Extract the (x, y) coordinate from the center of the cell holding the provided text.  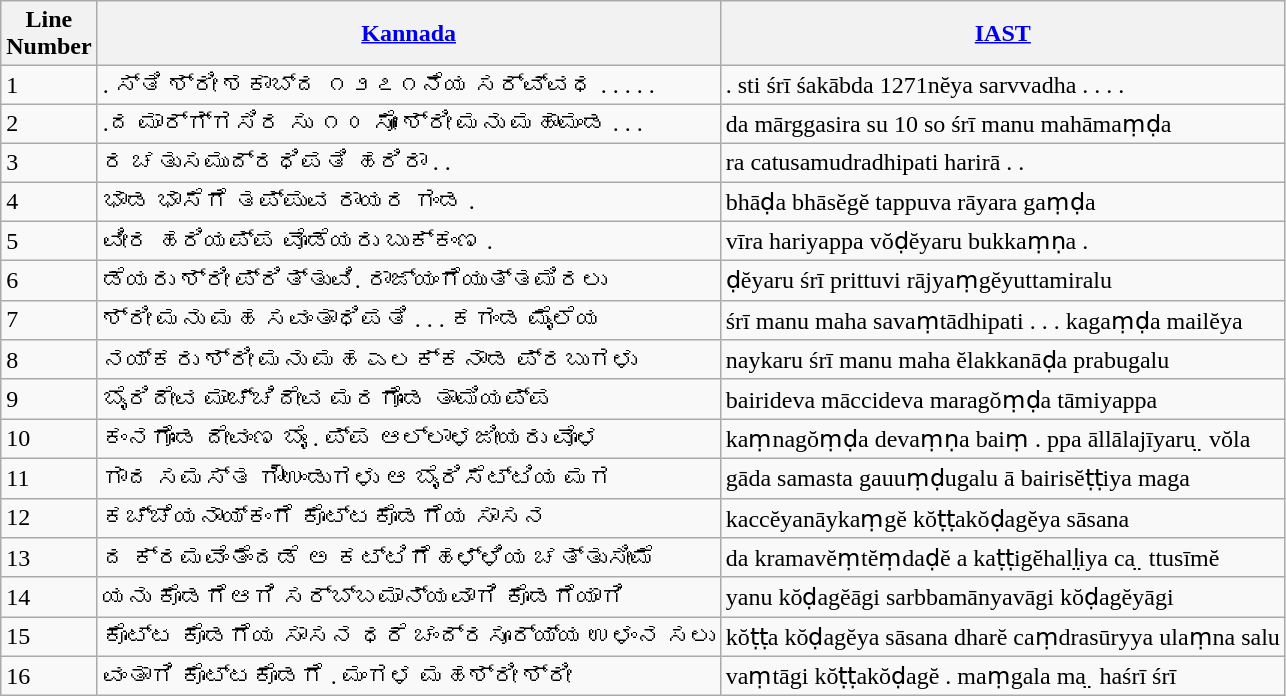
2 (49, 124)
14 (49, 597)
kaccĕyanāykaṃgĕ kŏṭṭakŏḍagĕya sāsana (1002, 518)
ಕಚ್ಚೆಯನಾಯ್ಕಂಗೆ ಕೊಟ್ಟಕೊಡಗೆಯ ಸಾಸನ (408, 518)
12 (49, 518)
10 (49, 439)
ಯನು ಕೊಡಗೆಆಗಿ ಸರ್ಬ್ಬಮಾನ್ಯವಾಗಿ ಕೊಡಗೆಯಾಗಿ (408, 597)
vaṃtāgi kŏṭṭakŏḍagĕ . maṃgala ma ̤ haśrī śrī (1002, 676)
ರ ಚತುಸಮುದ್ರಧಿಪತಿ ಹರಿರಾ . . (408, 162)
ಬೈರಿದೇವ ಮಾಚ್ಚಿದೇವ ಮರಗೊಂಡ ತಾಮಿಯಪ್ಪ (408, 399)
ಭಾಡ ಭಾಸೆಗೆ ತಪ್ಪುವ ರಾಯರ ಗಂಡ . (408, 202)
ವೀರ ಹರಿಯಪ್ಪ ವೊಡೆಯರು ಬುಕ್ಕಂಣ . (408, 241)
ಶ್ರೀ ಮನು ಮಹ ಸವಂತಾಧಿಪತಿ . . . ಕಗಂಡ ಮೈಲೆಯ (408, 320)
9 (49, 399)
Kannada (408, 34)
ದ ಕ್ರಮವೆಂತೆಂದಡೆ ಅ ಕಟ್ಟಿಗೆಹಳ್ಳಿಯ ಚತ್ತುಸೀಮೆ (408, 558)
da kramavĕṃtĕṃdaḍĕ a kaṭṭigĕhall̤iya ca ̤ ttusīmĕ (1002, 558)
vīra hariyappa vŏḍĕyaru bukkaṃṇa . (1002, 241)
da mārggasira su 10 so śrī manu mahāmaṃḍa (1002, 124)
IAST (1002, 34)
ಕೊಟ್ಟ ಕೊಡಗೆಯ ಸಾಸನ ಧರೆ ಚಂದ್ರಸೂರ್ಯ್ಯ ಉಳಂನ ಸಲು (408, 637)
13 (49, 558)
7 (49, 320)
. sti śrī śakābda 1271nĕya sarvvadha . . . . (1002, 85)
3 (49, 162)
ಡೆಯರು ಶ್ರೀ ಪ್ರಿತ್ತುವಿ. ರಾಜ್ಯಂಗೆಯುತ್ತಮಿರಲು (408, 281)
ra catusamudradhipati harirā . . (1002, 162)
16 (49, 676)
ಗಾದ ಸಮಸ್ತ ಗೌಉಂಡುಗಳು ಆ ಬೈರಿಸೆಟ್ಟಿಯ ಮಗ (408, 478)
5 (49, 241)
.ದ ಮಾರ್ಗ್ಗಸಿರ ಸು ೧೦ ಸೋ ಶ್ರೀ ಮನು ಮಹಾಮಂಡ . . . (408, 124)
ಕಂನಗೊಂಡ ದೇವಂಣ ಬೈಂ . ಪ್ಪ ಆಲ್ಲಾಳಜೀಯರು ವೊಳ (408, 439)
ನಯ್ಕರು ಶ್ರೀ ಮನು ಮಹ ಎಲಕ್ಕನಾಡ ಪ್ರಬುಗಳು (408, 360)
gāda samasta gauuṃḍugalu ā bairisĕṭṭiya maga (1002, 478)
śrī manu maha savaṃtādhipati . . . kagaṃḍa mailĕya (1002, 320)
yanu kŏḍagĕāgi sarbbamānyavāgi kŏḍagĕyāgi (1002, 597)
1 (49, 85)
kŏṭṭa kŏḍagĕya sāsana dharĕ caṃdrasūryya ulaṃna salu (1002, 637)
bairideva māccideva maragŏṃḍa tāmiyappa (1002, 399)
ವಂತಾಗಿ ಕೊಟ್ಟಕೊಡಗೆ . ಮಂಗಳ ಮಹಶ್ರೀ ಶ್ರೀ (408, 676)
ḍĕyaru śrī prittuvi rājyaṃgĕyuttamiralu (1002, 281)
8 (49, 360)
kaṃnagŏṃḍa devaṃṇa baiṃ . ppa āllālajīyaru ̤ vŏla (1002, 439)
4 (49, 202)
11 (49, 478)
15 (49, 637)
LineNumber (49, 34)
6 (49, 281)
. ಸ್ತಿ ಶ್ರೀ ಶಕಾಬ್ದ ೧೨೭೧ನೆಯ ಸರ್ವ್ವಧ . . . . . (408, 85)
naykaru śrī manu maha ĕlakkanāḍa prabugalu (1002, 360)
bhāḍa bhāsĕgĕ tappuva rāyara gaṃḍa (1002, 202)
